Return (X, Y) of the center of cell containing provided text 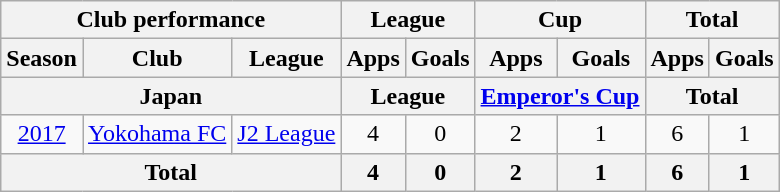
Club performance (171, 20)
Yokohama FC (156, 134)
Emperor's Cup (560, 96)
J2 League (286, 134)
2017 (42, 134)
Club (156, 58)
Japan (171, 96)
Season (42, 58)
Cup (560, 20)
